Detect which cell encompasses the target text, then output its [x, y] center coordinate. 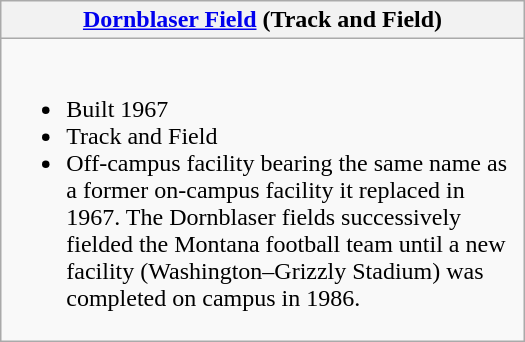
Dornblaser Field (Track and Field) [263, 20]
